For the text-containing cell, return its midpoint in [X, Y] coordinate format. 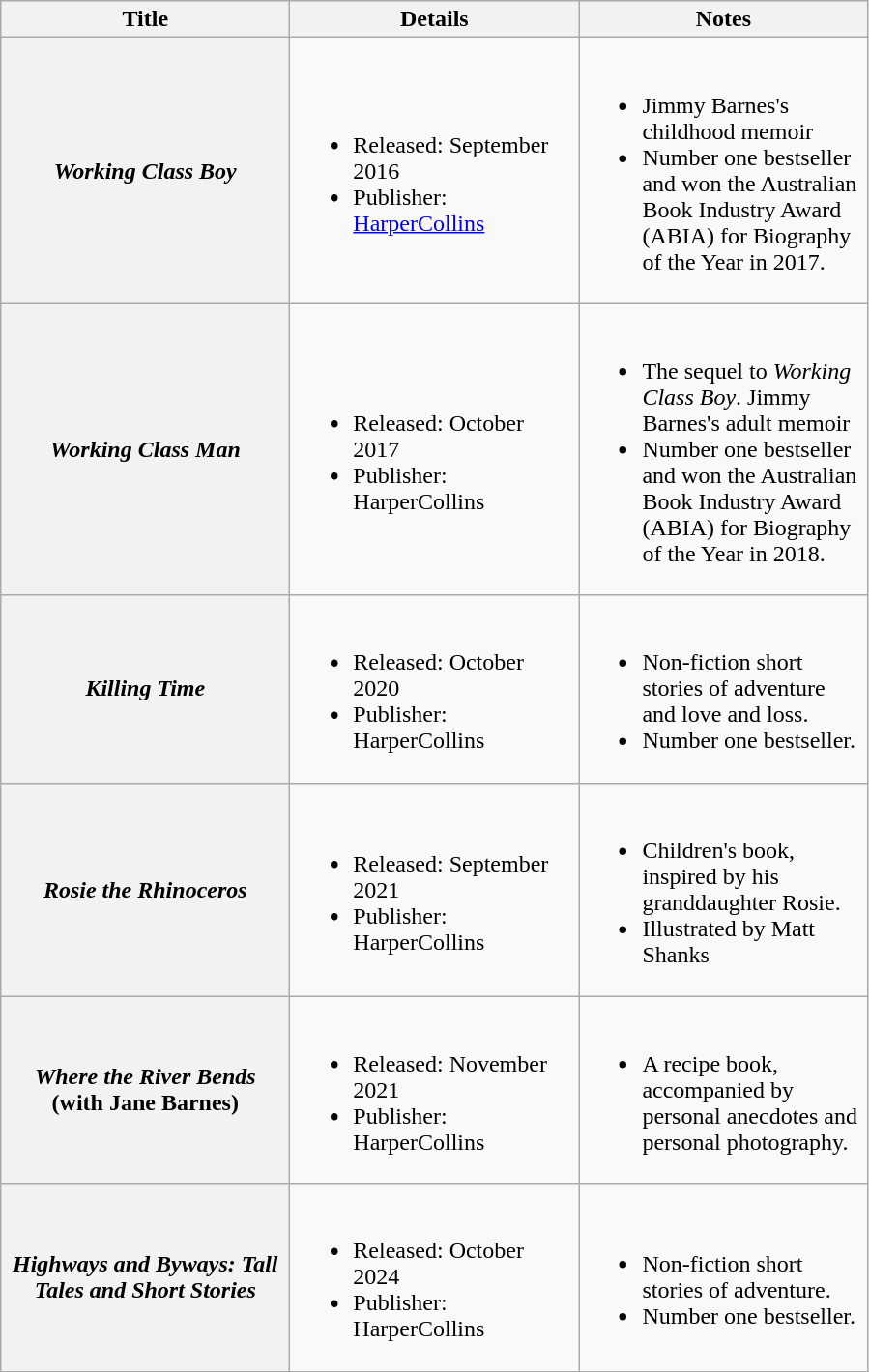
Highways and Byways: Tall Tales and Short Stories [145, 1277]
Jimmy Barnes's childhood memoirNumber one bestseller and won the Australian Book Industry Award (ABIA) for Biography of the Year in 2017. [723, 170]
Working Class Boy [145, 170]
Children's book, inspired by his granddaughter Rosie.Illustrated by Matt Shanks [723, 889]
Released: September 2016Publisher: HarperCollins [435, 170]
Where the River Bends (with Jane Barnes) [145, 1090]
Details [435, 19]
Released: October 2017Publisher: HarperCollins [435, 449]
Non-fiction short stories of adventure and love and loss.Number one bestseller. [723, 689]
Non-fiction short stories of adventure.Number one bestseller. [723, 1277]
Released: September 2021Publisher: HarperCollins [435, 889]
Released: October 2020Publisher: HarperCollins [435, 689]
Title [145, 19]
Working Class Man [145, 449]
Released: October 2024Publisher: HarperCollins [435, 1277]
Killing Time [145, 689]
A recipe book, accompanied by personal anecdotes and personal photography. [723, 1090]
Notes [723, 19]
Rosie the Rhinoceros [145, 889]
Released: November 2021Publisher: HarperCollins [435, 1090]
